Detect which cell encompasses the target text, then output its [X, Y] center coordinate. 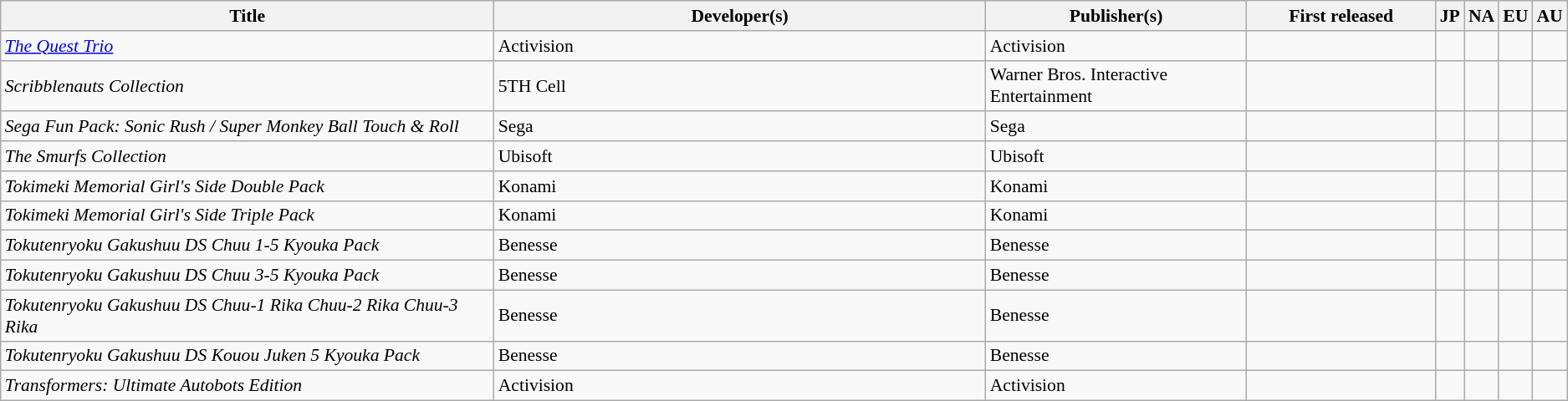
Scribblenauts Collection [248, 85]
Tokutenryoku Gakushuu DS Chuu-1 Rika Chuu-2 Rika Chuu-3 Rika [248, 316]
Title [248, 16]
Tokutenryoku Gakushuu DS Chuu 1-5 Kyouka Pack [248, 246]
Developer(s) [740, 16]
AU [1549, 16]
JP [1450, 16]
Publisher(s) [1116, 16]
EU [1515, 16]
The Quest Trio [248, 46]
NA [1482, 16]
Tokutenryoku Gakushuu DS Kouou Juken 5 Kyouka Pack [248, 356]
Tokimeki Memorial Girl's Side Triple Pack [248, 216]
First released [1341, 16]
Transformers: Ultimate Autobots Edition [248, 386]
Warner Bros. Interactive Entertainment [1116, 85]
Tokutenryoku Gakushuu DS Chuu 3-5 Kyouka Pack [248, 276]
The Smurfs Collection [248, 156]
Sega Fun Pack: Sonic Rush / Super Monkey Ball Touch & Roll [248, 127]
Tokimeki Memorial Girl's Side Double Pack [248, 186]
5TH Cell [740, 85]
